Output the (X, Y) coordinate of the center of the cell containing the given text.  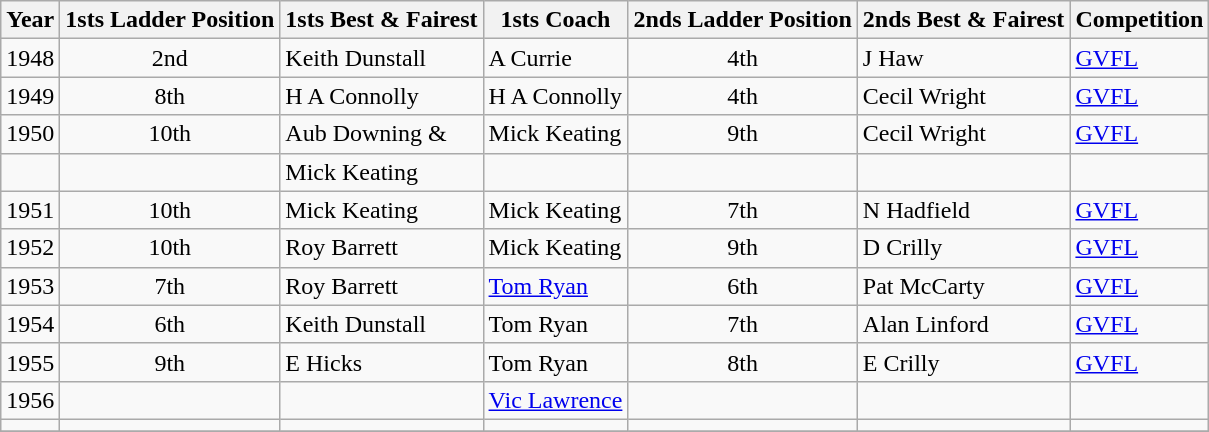
1951 (30, 210)
Competition (1140, 20)
E Hicks (382, 362)
2nd (170, 58)
1948 (30, 58)
1sts Best & Fairest (382, 20)
1949 (30, 96)
1956 (30, 400)
1sts Ladder Position (170, 20)
D Crilly (964, 248)
E Crilly (964, 362)
J Haw (964, 58)
Year (30, 20)
N Hadfield (964, 210)
Pat McCarty (964, 286)
1955 (30, 362)
A Currie (556, 58)
1953 (30, 286)
1952 (30, 248)
1sts Coach (556, 20)
Aub Downing & (382, 134)
1950 (30, 134)
Vic Lawrence (556, 400)
2nds Best & Fairest (964, 20)
Alan Linford (964, 324)
1954 (30, 324)
2nds Ladder Position (742, 20)
